For the text-containing cell, return its midpoint in [X, Y] coordinate format. 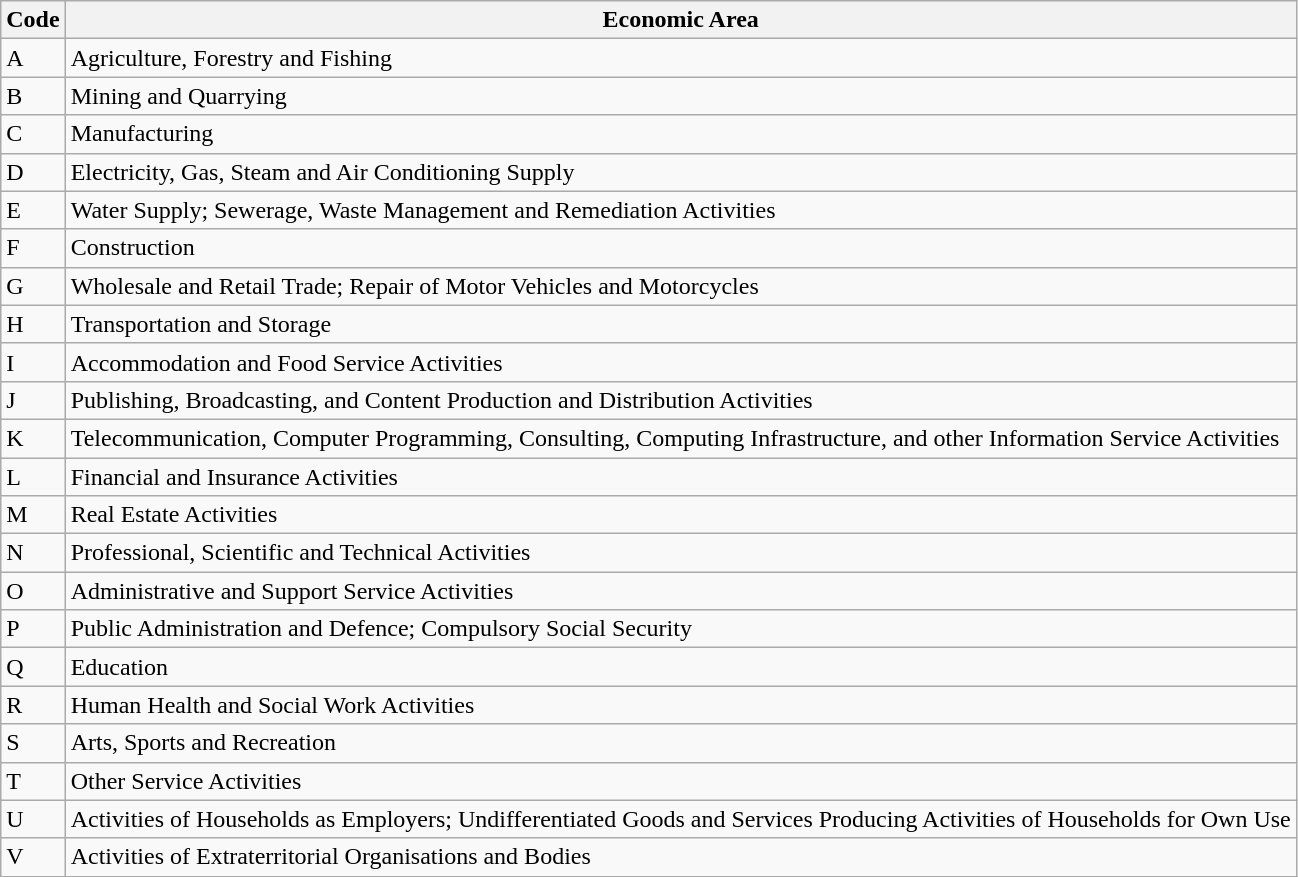
D [33, 172]
Manufacturing [680, 134]
Q [33, 667]
H [33, 324]
E [33, 210]
Accommodation and Food Service Activities [680, 362]
O [33, 591]
Water Supply; Sewerage, Waste Management and Remediation Activities [680, 210]
K [33, 438]
Activities of Households as Employers; Undifferentiated Goods and Services Producing Activities of Households for Own Use [680, 819]
Telecommunication, Computer Programming, Consulting, Computing Infrastructure, and other Information Service Activities [680, 438]
Construction [680, 248]
F [33, 248]
Wholesale and Retail Trade; Repair of Motor Vehicles and Motorcycles [680, 286]
Publishing, Broadcasting, and Content Production and Distribution Activities [680, 400]
Professional, Scientific and Technical Activities [680, 553]
Activities of Extraterritorial Organisations and Bodies [680, 857]
P [33, 629]
C [33, 134]
Education [680, 667]
Mining and Quarrying [680, 96]
G [33, 286]
L [33, 477]
I [33, 362]
Economic Area [680, 20]
T [33, 781]
Human Health and Social Work Activities [680, 705]
Code [33, 20]
Real Estate Activities [680, 515]
J [33, 400]
Agriculture, Forestry and Fishing [680, 58]
Administrative and Support Service Activities [680, 591]
Financial and Insurance Activities [680, 477]
Transportation and Storage [680, 324]
N [33, 553]
Arts, Sports and Recreation [680, 743]
V [33, 857]
R [33, 705]
U [33, 819]
A [33, 58]
S [33, 743]
Electricity, Gas, Steam and Air Conditioning Supply [680, 172]
Other Service Activities [680, 781]
M [33, 515]
B [33, 96]
Public Administration and Defence; Compulsory Social Security [680, 629]
